Extract the (x, y) coordinate from the center of the cell holding the provided text.  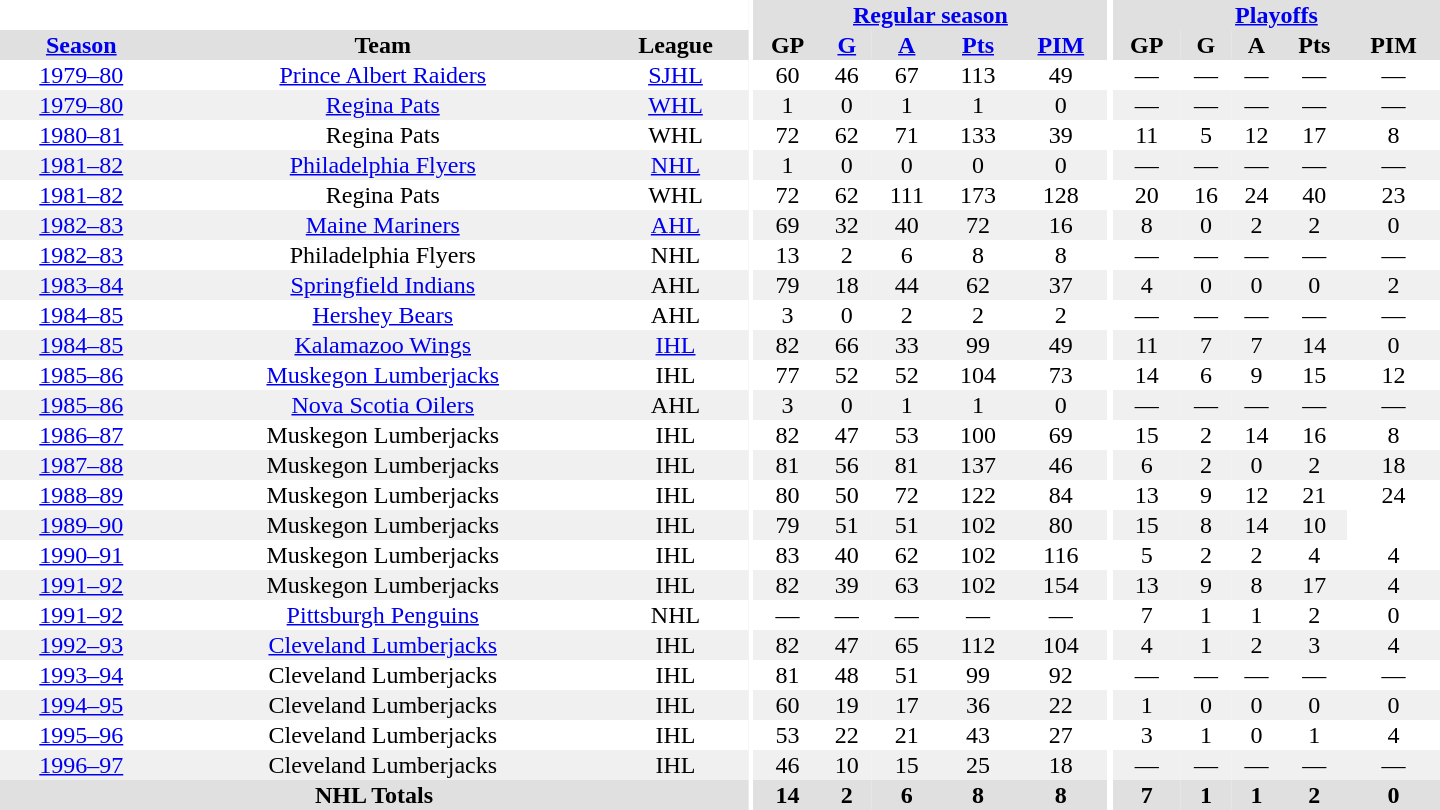
122 (978, 495)
Pittsburgh Penguins (383, 615)
50 (847, 495)
Regular season (931, 15)
173 (978, 195)
154 (1060, 585)
23 (1394, 195)
133 (978, 135)
1995–96 (82, 735)
1992–93 (82, 645)
1989–90 (82, 525)
Hershey Bears (383, 315)
65 (907, 645)
25 (978, 765)
92 (1060, 675)
SJHL (676, 75)
84 (1060, 495)
36 (978, 705)
37 (1060, 285)
128 (1060, 195)
Springfield Indians (383, 285)
111 (907, 195)
1988–89 (82, 495)
71 (907, 135)
33 (907, 345)
27 (1060, 735)
73 (1060, 375)
63 (907, 585)
Season (82, 45)
1987–88 (82, 465)
137 (978, 465)
20 (1147, 195)
83 (788, 555)
League (676, 45)
66 (847, 345)
1994–95 (82, 705)
43 (978, 735)
Maine Mariners (383, 225)
44 (907, 285)
116 (1060, 555)
100 (978, 435)
1990–91 (82, 555)
1986–87 (82, 435)
19 (847, 705)
56 (847, 465)
112 (978, 645)
1996–97 (82, 765)
67 (907, 75)
48 (847, 675)
32 (847, 225)
1983–84 (82, 285)
1980–81 (82, 135)
77 (788, 375)
Nova Scotia Oilers (383, 405)
NHL Totals (374, 795)
Team (383, 45)
Kalamazoo Wings (383, 345)
Prince Albert Raiders (383, 75)
Playoffs (1276, 15)
1993–94 (82, 675)
113 (978, 75)
